Output the (X, Y) coordinate of the center of the cell containing the given text.  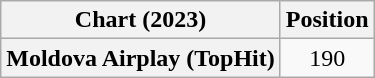
Chart (2023) (141, 20)
Position (327, 20)
190 (327, 58)
Moldova Airplay (TopHit) (141, 58)
